Return the [x, y] coordinate for the center point of the cell that contains the specified text.  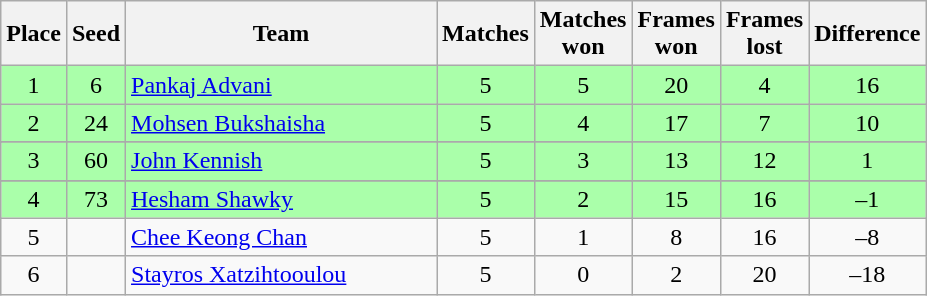
Stayros Xatzihtooulou [282, 275]
–18 [868, 275]
–8 [868, 237]
10 [868, 123]
Frames won [676, 34]
12 [764, 161]
24 [96, 123]
Chee Keong Chan [282, 237]
Seed [96, 34]
Frames lost [764, 34]
7 [764, 123]
8 [676, 237]
Pankaj Advani [282, 85]
15 [676, 199]
Place [34, 34]
Difference [868, 34]
Matches won [583, 34]
73 [96, 199]
Matches [486, 34]
–1 [868, 199]
60 [96, 161]
0 [583, 275]
Team [282, 34]
Mohsen Bukshaisha [282, 123]
Hesham Shawky [282, 199]
13 [676, 161]
John Kennish [282, 161]
17 [676, 123]
